Return (x, y) of the center of cell containing provided text 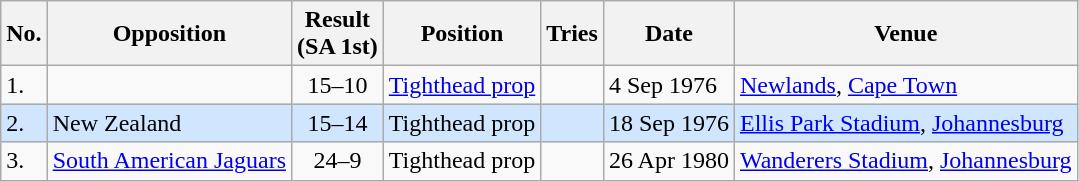
Result(SA 1st) (338, 34)
4 Sep 1976 (668, 85)
3. (24, 161)
24–9 (338, 161)
New Zealand (169, 123)
Wanderers Stadium, Johannesburg (906, 161)
Date (668, 34)
18 Sep 1976 (668, 123)
Tries (572, 34)
Opposition (169, 34)
1. (24, 85)
Venue (906, 34)
15–14 (338, 123)
Ellis Park Stadium, Johannesburg (906, 123)
15–10 (338, 85)
Newlands, Cape Town (906, 85)
No. (24, 34)
26 Apr 1980 (668, 161)
Position (462, 34)
2. (24, 123)
South American Jaguars (169, 161)
